Scan for the cell matching the given text and deliver its [x, y] coordinate at center. 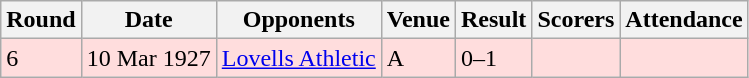
Round [41, 20]
Lovells Athletic [298, 58]
6 [41, 58]
Venue [418, 20]
Result [493, 20]
A [418, 58]
Date [148, 20]
Opponents [298, 20]
Scorers [576, 20]
10 Mar 1927 [148, 58]
Attendance [684, 20]
0–1 [493, 58]
